Locate the cell with the specified text and output its [X, Y] center coordinate. 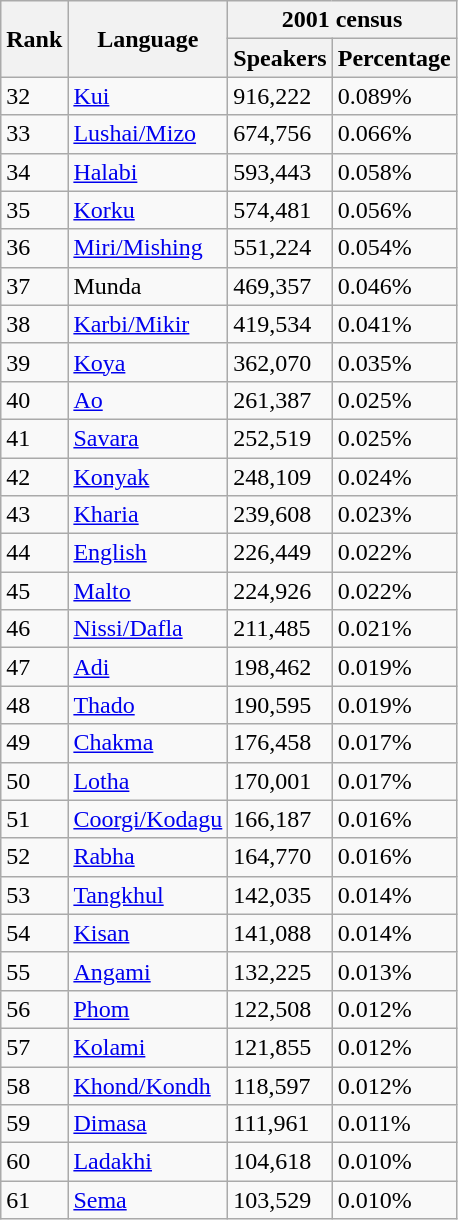
Rabha [148, 857]
32 [34, 96]
419,534 [280, 324]
Rank [34, 39]
132,225 [280, 971]
59 [34, 1124]
118,597 [280, 1085]
Ao [148, 400]
0.041% [394, 324]
0.089% [394, 96]
Phom [148, 1009]
0.021% [394, 629]
Kolami [148, 1047]
English [148, 553]
176,458 [280, 743]
45 [34, 591]
Konyak [148, 477]
0.046% [394, 286]
Dimasa [148, 1124]
Coorgi/Kodagu [148, 819]
Kisan [148, 933]
57 [34, 1047]
190,595 [280, 705]
0.054% [394, 248]
0.066% [394, 134]
142,035 [280, 895]
0.013% [394, 971]
Karbi/Mikir [148, 324]
46 [34, 629]
170,001 [280, 781]
239,608 [280, 515]
0.024% [394, 477]
37 [34, 286]
47 [34, 667]
39 [34, 362]
48 [34, 705]
Savara [148, 438]
41 [34, 438]
33 [34, 134]
469,357 [280, 286]
141,088 [280, 933]
34 [34, 172]
2001 census [342, 20]
198,462 [280, 667]
574,481 [280, 210]
0.023% [394, 515]
211,485 [280, 629]
42 [34, 477]
55 [34, 971]
Miri/Mishing [148, 248]
Chakma [148, 743]
51 [34, 819]
Percentage [394, 58]
Korku [148, 210]
50 [34, 781]
0.056% [394, 210]
43 [34, 515]
252,519 [280, 438]
56 [34, 1009]
593,443 [280, 172]
224,926 [280, 591]
122,508 [280, 1009]
54 [34, 933]
35 [34, 210]
362,070 [280, 362]
103,529 [280, 1200]
Khond/Kondh [148, 1085]
Tangkhul [148, 895]
Speakers [280, 58]
0.058% [394, 172]
58 [34, 1085]
Ladakhi [148, 1162]
38 [34, 324]
Lotha [148, 781]
916,222 [280, 96]
40 [34, 400]
Malto [148, 591]
Adi [148, 667]
674,756 [280, 134]
121,855 [280, 1047]
Nissi/Dafla [148, 629]
Kui [148, 96]
Kharia [148, 515]
166,187 [280, 819]
551,224 [280, 248]
Koya [148, 362]
Thado [148, 705]
53 [34, 895]
261,387 [280, 400]
36 [34, 248]
104,618 [280, 1162]
61 [34, 1200]
248,109 [280, 477]
44 [34, 553]
0.035% [394, 362]
Language [148, 39]
111,961 [280, 1124]
60 [34, 1162]
Munda [148, 286]
Angami [148, 971]
49 [34, 743]
Sema [148, 1200]
0.011% [394, 1124]
226,449 [280, 553]
164,770 [280, 857]
Halabi [148, 172]
Lushai/Mizo [148, 134]
52 [34, 857]
